Capture the cell that displays the provided text and extract its (X, Y) central coordinate. 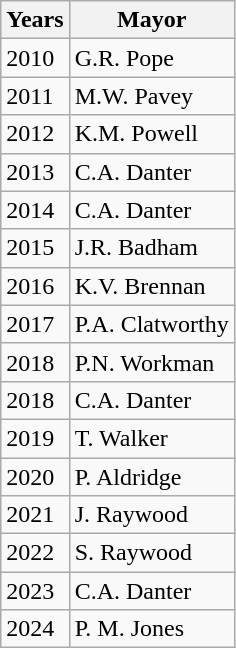
Mayor (152, 20)
2013 (35, 172)
J.R. Badham (152, 248)
2015 (35, 248)
2011 (35, 96)
2016 (35, 286)
2022 (35, 553)
S. Raywood (152, 553)
2019 (35, 438)
M.W. Pavey (152, 96)
P. M. Jones (152, 629)
P.A. Clatworthy (152, 324)
2023 (35, 591)
2014 (35, 210)
2021 (35, 515)
2010 (35, 58)
P.N. Workman (152, 362)
2020 (35, 477)
2012 (35, 134)
K.V. Brennan (152, 286)
T. Walker (152, 438)
2024 (35, 629)
G.R. Pope (152, 58)
2017 (35, 324)
Years (35, 20)
P. Aldridge (152, 477)
K.M. Powell (152, 134)
J. Raywood (152, 515)
